Determine the [X, Y] coordinate at the center of the cell enclosing the given text.  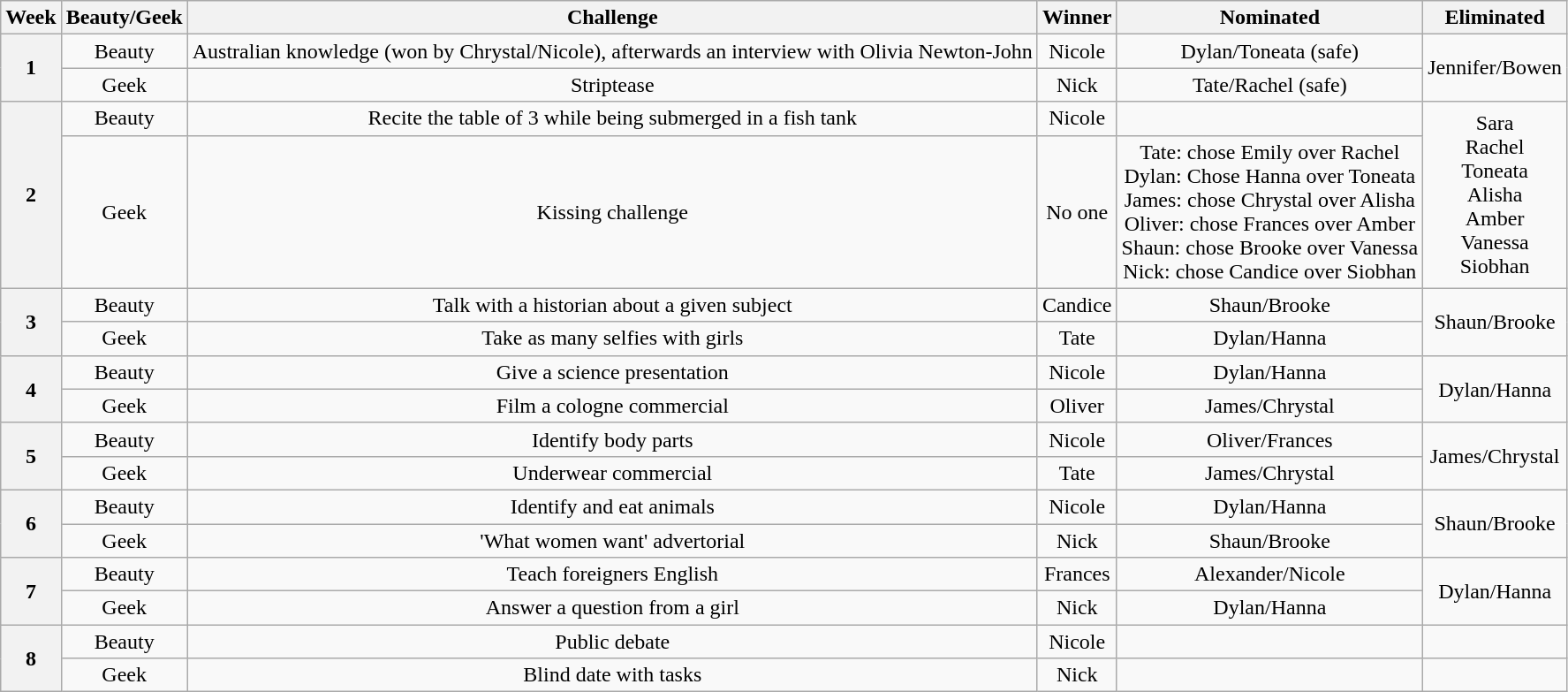
Teach foreigners English [612, 574]
Answer a question from a girl [612, 608]
Underwear commercial [612, 473]
SaraRachelToneataAlishaAmberVanessaSiobhan [1495, 194]
Frances [1077, 574]
Oliver/Frances [1270, 439]
Talk with a historian about a given subject [612, 305]
Kissing challenge [612, 212]
6 [31, 523]
Identify body parts [612, 439]
Identify and eat animals [612, 506]
7 [31, 591]
Alexander/Nicole [1270, 574]
Winner [1077, 18]
Beauty/Geek [124, 18]
Nominated [1270, 18]
Give a science presentation [612, 372]
Film a cologne commercial [612, 406]
2 [31, 194]
4 [31, 389]
Striptease [612, 85]
3 [31, 322]
Recite the table of 3 while being submerged in a fish tank [612, 118]
5 [31, 456]
Eliminated [1495, 18]
Challenge [612, 18]
Australian knowledge (won by Chrystal/Nicole), afterwards an interview with Olivia Newton-John [612, 51]
'What women want' advertorial [612, 540]
Tate/Rachel (safe) [1270, 85]
Jennifer/Bowen [1495, 68]
Take as many selfies with girls [612, 338]
No one [1077, 212]
Candice [1077, 305]
Week [31, 18]
Oliver [1077, 406]
1 [31, 68]
Blind date with tasks [612, 675]
Public debate [612, 642]
8 [31, 658]
Dylan/Toneata (safe) [1270, 51]
